Capture the cell that displays the provided text and extract its [x, y] central coordinate. 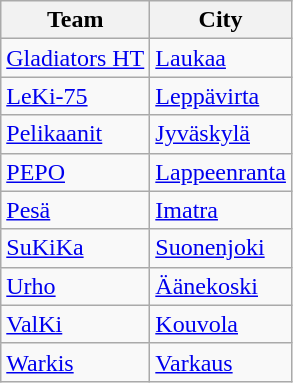
Warkis [76, 362]
LeKi-75 [76, 96]
Jyväskylä [221, 134]
Pesä [76, 210]
PEPO [76, 172]
SuKiKa [76, 248]
City [221, 20]
ValKi [76, 324]
Lappeenranta [221, 172]
Kouvola [221, 324]
Äänekoski [221, 286]
Imatra [221, 210]
Gladiators HT [76, 58]
Laukaa [221, 58]
Team [76, 20]
Varkaus [221, 362]
Pelikaanit [76, 134]
Suonenjoki [221, 248]
Urho [76, 286]
Leppävirta [221, 96]
